Scan for the cell matching the given text and deliver its (x, y) coordinate at center. 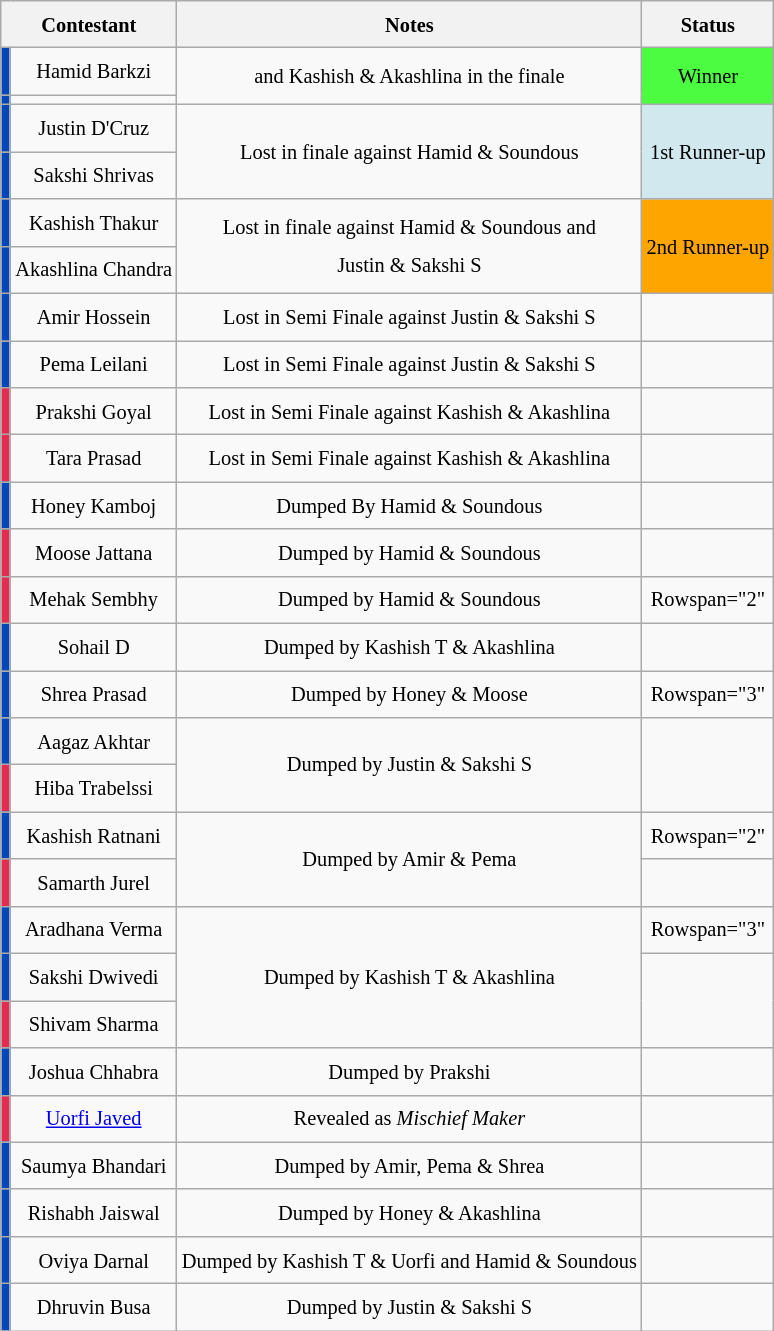
Joshua Chhabra (94, 1070)
Winner (708, 76)
Aradhana Verma (94, 930)
Hiba Trabelssi (94, 788)
Aagaz Akhtar (94, 740)
Dumped By Hamid & Soundous (410, 506)
Samarth Jurel (94, 882)
Uorfi Javed (94, 1118)
Amir Hossein (94, 316)
Rishabh Jaiswal (94, 1212)
Status (708, 24)
Dumped by Amir & Pema (410, 859)
2nd Runner-up (708, 246)
Pema Leilani (94, 364)
Moose Jattana (94, 552)
Saumya Bhandari (94, 1166)
Shrea Prasad (94, 694)
Akashlina Chandra (94, 270)
Shivam Sharma (94, 1024)
Sohail D (94, 646)
Dumped by Honey & Akashlina (410, 1212)
Revealed as Mischief Maker (410, 1118)
Lost in finale against Hamid & Soundous and Justin & Sakshi S (410, 246)
Hamid Barkzi (94, 72)
Kashish Thakur (94, 222)
and Kashish & Akashlina in the finale (410, 76)
Mehak Sembhy (94, 600)
Kashish Ratnani (94, 836)
Notes (410, 24)
Honey Kamboj (94, 506)
Lost in finale against Hamid & Soundous (410, 151)
Sakshi Shrivas (94, 174)
1st Runner-up (708, 151)
Prakshi Goyal (94, 410)
Oviya Darnal (94, 1260)
Dumped by Amir, Pema & Shrea (410, 1166)
Sakshi Dwivedi (94, 976)
Contestant (89, 24)
Dumped by Kashish T & Uorfi and Hamid & Soundous (410, 1260)
Dumped by Prakshi (410, 1070)
Justin D'Cruz (94, 128)
Dhruvin Busa (94, 1306)
Dumped by Honey & Moose (410, 694)
Tara Prasad (94, 458)
